Locate the cell with the specified text and output its (x, y) center coordinate. 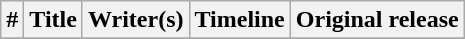
Writer(s) (136, 20)
Original release (377, 20)
Title (54, 20)
Timeline (240, 20)
# (12, 20)
